Locate the cell with the specified text and output its [X, Y] center coordinate. 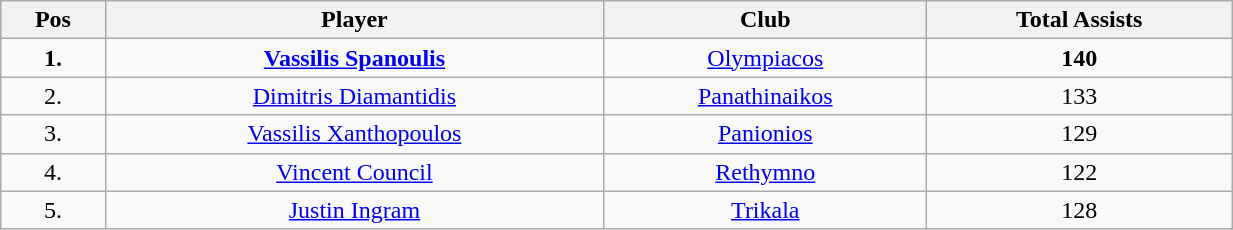
Vassilis Spanoulis [354, 58]
Trikala [766, 210]
Club [766, 20]
1. [53, 58]
5. [53, 210]
2. [53, 96]
128 [1080, 210]
Justin Ingram [354, 210]
Dimitris Diamantidis [354, 96]
Panionios [766, 134]
3. [53, 134]
4. [53, 172]
140 [1080, 58]
122 [1080, 172]
133 [1080, 96]
Rethymno [766, 172]
Panathinaikos [766, 96]
Vassilis Xanthopoulos [354, 134]
Olympiacos [766, 58]
Pos [53, 20]
129 [1080, 134]
Total Assists [1080, 20]
Vincent Council [354, 172]
Player [354, 20]
